Find where the given text appears and provide that cell's center as (X, Y) coordinate. 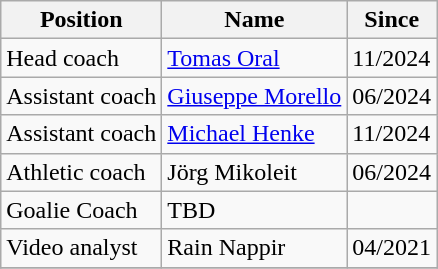
Michael Henke (254, 134)
Name (254, 20)
Tomas Oral (254, 58)
Goalie Coach (82, 210)
Giuseppe Morello (254, 96)
Jörg Mikoleit (254, 172)
Head coach (82, 58)
TBD (254, 210)
Position (82, 20)
Since (392, 20)
Video analyst (82, 248)
Athletic coach (82, 172)
04/2021 (392, 248)
Rain Nappir (254, 248)
